From the cell containing the given text, extract its center point as [X, Y] coordinate. 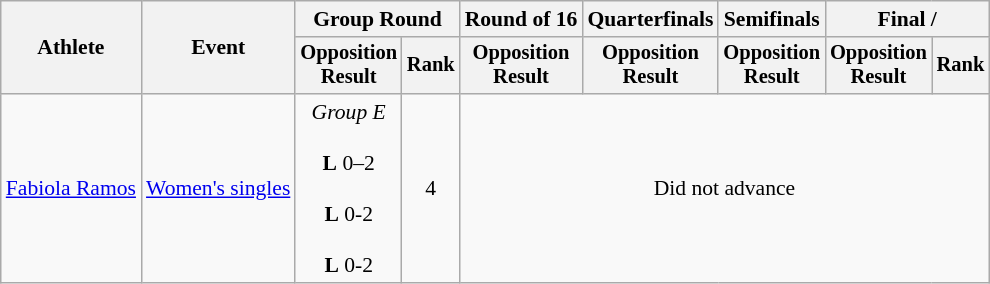
Group EL 0–2L 0-2L 0-2 [348, 188]
Fabiola Ramos [71, 188]
Athlete [71, 48]
Did not advance [725, 188]
Semifinals [772, 19]
Event [218, 48]
Quarterfinals [650, 19]
Women's singles [218, 188]
Final / [907, 19]
Round of 16 [522, 19]
4 [431, 188]
Group Round [377, 19]
